From the cell containing the given text, extract its center point as [X, Y] coordinate. 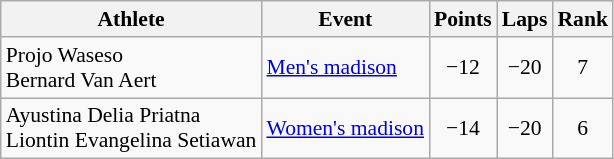
Event [345, 19]
Points [463, 19]
Laps [525, 19]
Women's madison [345, 128]
Ayustina Delia PriatnaLiontin Evangelina Setiawan [132, 128]
Athlete [132, 19]
Men's madison [345, 68]
Rank [582, 19]
Projo WasesoBernard Van Aert [132, 68]
−14 [463, 128]
−12 [463, 68]
6 [582, 128]
7 [582, 68]
